Determine the [X, Y] coordinate at the center of the cell enclosing the given text.  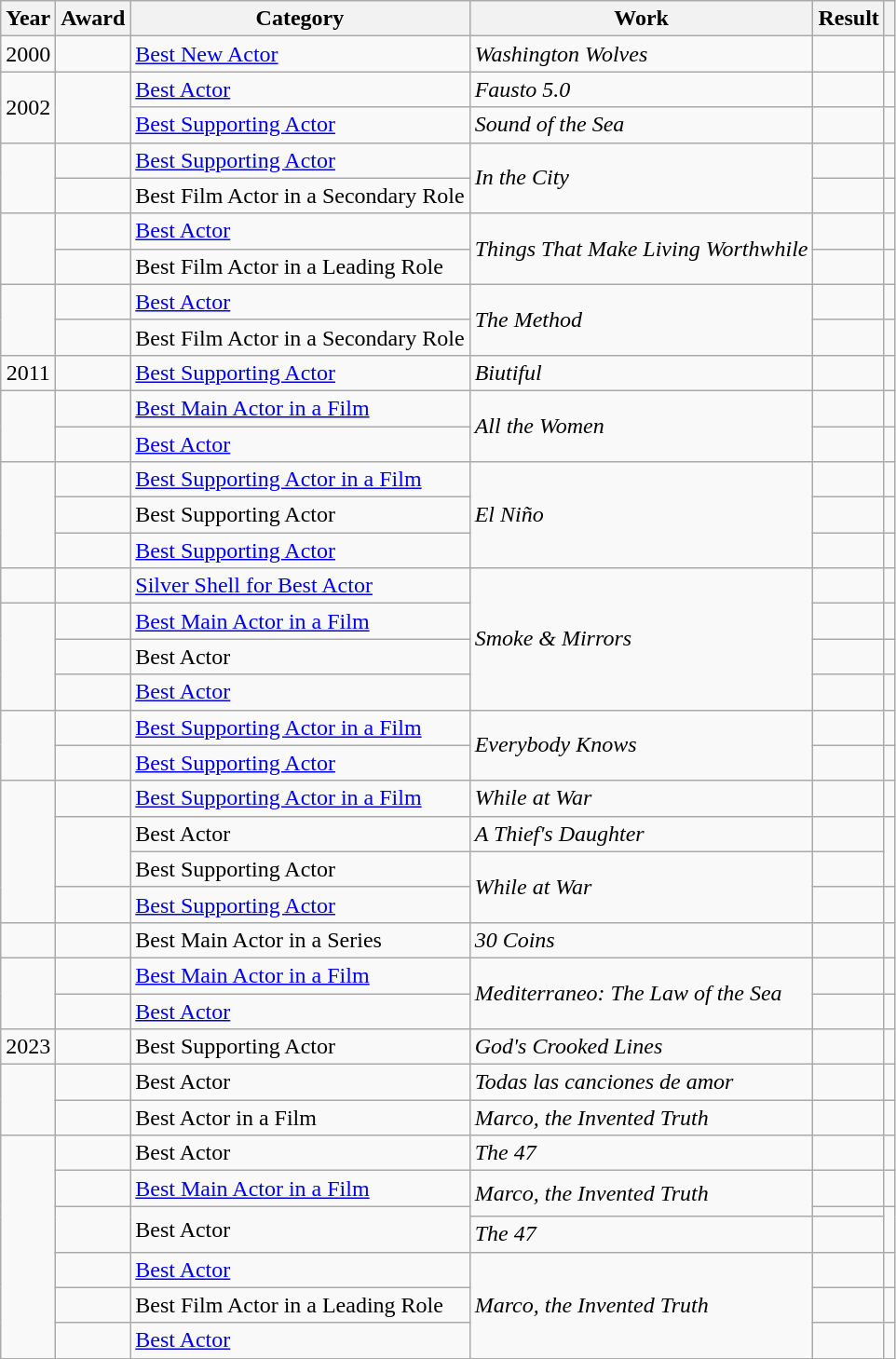
Year [28, 19]
Work [641, 19]
Todas las canciones de amor [641, 1082]
Things That Make Living Worthwhile [641, 249]
Best New Actor [300, 54]
The Method [641, 319]
Fausto 5.0 [641, 89]
Sound of the Sea [641, 125]
All the Women [641, 426]
Mediterraneo: The Law of the Sea [641, 993]
A Thief's Daughter [641, 834]
30 Coins [641, 940]
God's Crooked Lines [641, 1047]
Everybody Knows [641, 745]
Smoke & Mirrors [641, 639]
Best Actor in a Film [300, 1118]
El Niño [641, 515]
In the City [641, 178]
Result [848, 19]
2023 [28, 1047]
Category [300, 19]
Silver Shell for Best Actor [300, 586]
Award [93, 19]
2000 [28, 54]
Washington Wolves [641, 54]
2002 [28, 107]
2011 [28, 373]
Best Main Actor in a Series [300, 940]
Biutiful [641, 373]
